Scan for the cell matching the given text and deliver its (x, y) coordinate at center. 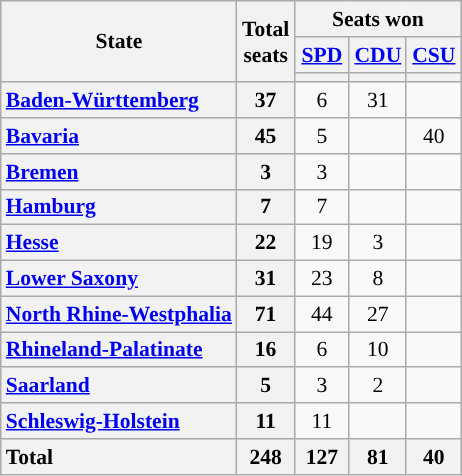
Bavaria (119, 136)
Rhineland-Palatinate (119, 350)
State (119, 42)
CSU (434, 55)
Lower Saxony (119, 279)
CDU (378, 55)
22 (266, 243)
SPD (322, 55)
37 (266, 101)
North Rhine-Westphalia (119, 314)
127 (322, 457)
23 (322, 279)
Baden-Württemberg (119, 101)
8 (378, 279)
44 (322, 314)
Totalseats (266, 42)
Schleswig-Holstein (119, 421)
248 (266, 457)
Bremen (119, 172)
16 (266, 350)
19 (322, 243)
Hamburg (119, 207)
71 (266, 314)
45 (266, 136)
10 (378, 350)
Hesse (119, 243)
Seats won (378, 19)
Saarland (119, 386)
Total (119, 457)
81 (378, 457)
2 (378, 386)
27 (378, 314)
